For the text-containing cell, return its midpoint in [x, y] coordinate format. 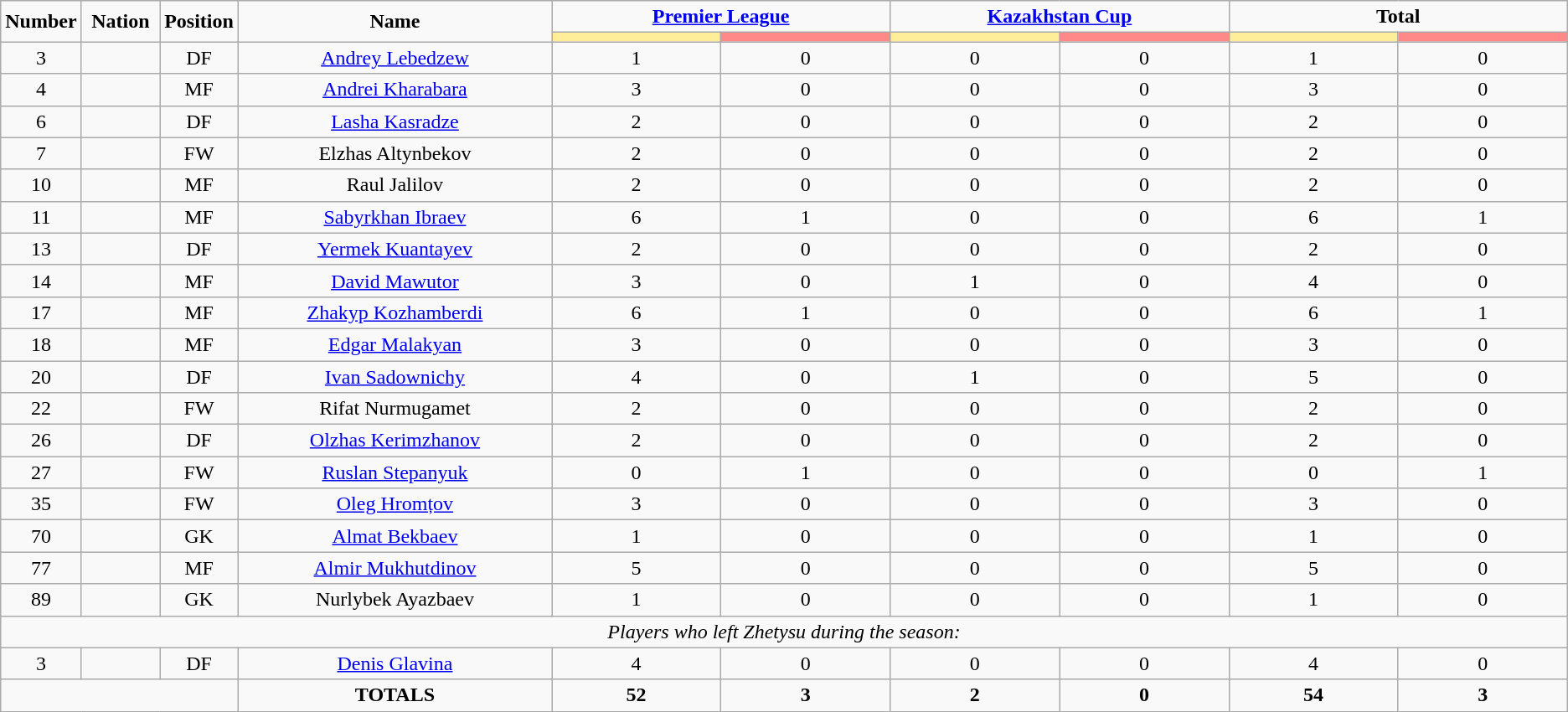
Edgar Malakyan [395, 344]
Almir Mukhutdinov [395, 568]
27 [41, 472]
77 [41, 568]
Olzhas Kerimzhanov [395, 441]
10 [41, 185]
Denis Glavina [395, 663]
70 [41, 536]
20 [41, 376]
Elzhas Altynbekov [395, 153]
Name [395, 22]
Oleg Hromțov [395, 504]
Andrey Lebedzew [395, 58]
13 [41, 249]
Ruslan Stepanyuk [395, 472]
52 [636, 695]
35 [41, 504]
Zhakyp Kozhamberdi [395, 312]
Raul Jalilov [395, 185]
Almat Bekbaev [395, 536]
Lasha Kasradze [395, 121]
David Mawutor [395, 281]
Ivan Sadownichy [395, 376]
7 [41, 153]
26 [41, 441]
89 [41, 600]
Number [41, 22]
11 [41, 217]
Total [1398, 17]
Nation [121, 22]
Rifat Nurmugamet [395, 409]
TOTALS [395, 695]
17 [41, 312]
54 [1313, 695]
22 [41, 409]
Premier League [720, 17]
Position [199, 22]
Players who left Zhetysu during the season: [784, 632]
Yermek Kuantayev [395, 249]
Andrei Kharabara [395, 90]
14 [41, 281]
Sabyrkhan Ibraev [395, 217]
Nurlybek Ayazbaev [395, 600]
18 [41, 344]
Kazakhstan Cup [1060, 17]
